Output the (x, y) coordinate of the center of the cell containing the given text.  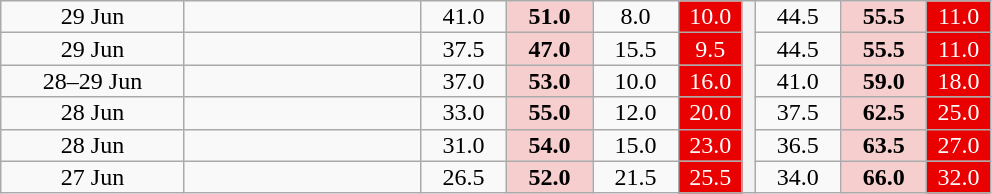
54.0 (549, 145)
51.0 (549, 17)
25.0 (959, 113)
12.0 (635, 113)
27 Jun (93, 177)
26.5 (463, 177)
31.0 (463, 145)
59.0 (884, 81)
23.0 (711, 145)
15.0 (635, 145)
33.0 (463, 113)
21.5 (635, 177)
20.0 (711, 113)
37.0 (463, 81)
34.0 (798, 177)
53.0 (549, 81)
52.0 (549, 177)
55.0 (549, 113)
47.0 (549, 49)
16.0 (711, 81)
63.5 (884, 145)
18.0 (959, 81)
8.0 (635, 17)
32.0 (959, 177)
9.5 (711, 49)
66.0 (884, 177)
25.5 (711, 177)
15.5 (635, 49)
28–29 Jun (93, 81)
27.0 (959, 145)
62.5 (884, 113)
36.5 (798, 145)
